Scan for the cell matching the given text and deliver its (x, y) coordinate at center. 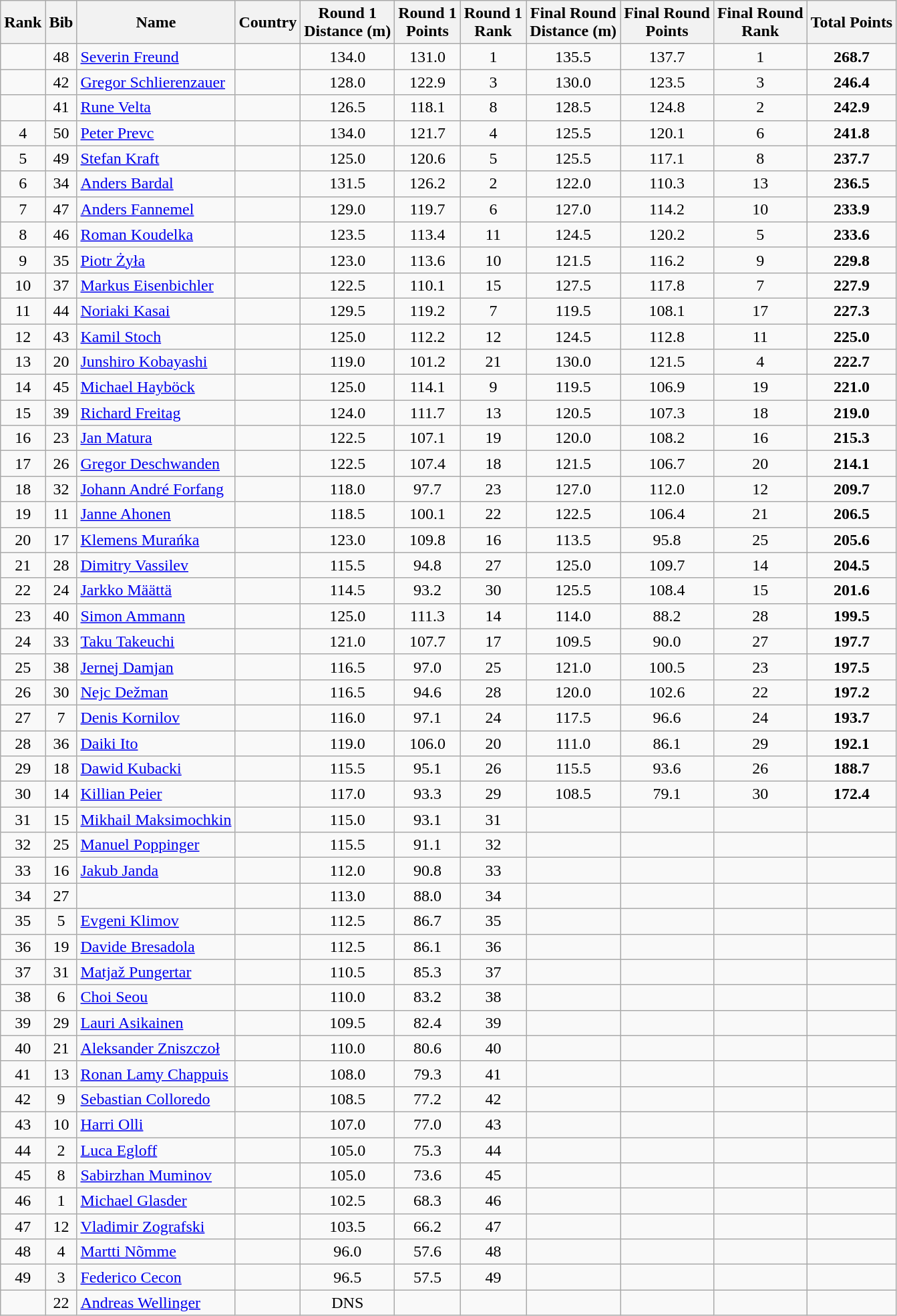
Final Round Distance (m) (573, 23)
246.4 (852, 82)
Johann André Forfang (156, 489)
75.3 (427, 1150)
127.5 (573, 285)
122.9 (427, 82)
83.2 (427, 997)
96.0 (347, 1252)
114.5 (347, 591)
120.6 (427, 158)
101.2 (427, 362)
116.2 (667, 260)
110.3 (667, 184)
114.2 (667, 209)
201.6 (852, 591)
236.5 (852, 184)
Evgeni Klimov (156, 921)
111.0 (573, 744)
122.0 (573, 184)
82.4 (427, 1023)
172.4 (852, 794)
Richard Freitag (156, 413)
93.2 (427, 591)
Gregor Schlierenzauer (156, 82)
Kamil Stoch (156, 336)
68.3 (427, 1201)
97.7 (427, 489)
137.7 (667, 57)
109.8 (427, 540)
Martti Nõmme (156, 1252)
108.0 (347, 1074)
106.4 (667, 514)
124.0 (347, 413)
113.6 (427, 260)
103.5 (347, 1226)
88.0 (427, 896)
Mikhail Maksimochkin (156, 820)
109.7 (667, 565)
107.7 (427, 641)
135.5 (573, 57)
Harri Olli (156, 1124)
107.4 (427, 464)
90.0 (667, 641)
126.5 (347, 108)
57.5 (427, 1277)
79.1 (667, 794)
108.1 (667, 311)
88.2 (667, 616)
129.0 (347, 209)
117.5 (573, 717)
66.2 (427, 1226)
85.3 (427, 972)
97.0 (427, 667)
Sabirzhan Muminov (156, 1176)
126.2 (427, 184)
91.1 (427, 845)
120.1 (667, 133)
120.5 (573, 413)
242.9 (852, 108)
115.0 (347, 820)
113.0 (347, 896)
Junshiro Kobayashi (156, 362)
188.7 (852, 769)
118.1 (427, 108)
Rune Velta (156, 108)
94.6 (427, 692)
108.4 (667, 591)
Matjaž Pungertar (156, 972)
227.9 (852, 285)
79.3 (427, 1074)
111.3 (427, 616)
Janne Ahonen (156, 514)
100.5 (667, 667)
Daiki Ito (156, 744)
128.5 (573, 108)
Total Points (852, 23)
119.7 (427, 209)
114.1 (427, 387)
Anders Fannemel (156, 209)
112.2 (427, 336)
Round 1Rank (493, 23)
Vladimir Zografski (156, 1226)
124.8 (667, 108)
77.0 (427, 1124)
108.2 (667, 438)
107.3 (667, 413)
50 (61, 133)
77.2 (427, 1099)
192.1 (852, 744)
221.0 (852, 387)
129.5 (347, 311)
107.1 (427, 438)
118.0 (347, 489)
241.8 (852, 133)
Roman Koudelka (156, 234)
268.7 (852, 57)
Killian Peier (156, 794)
Andreas Wellinger (156, 1303)
Dawid Kubacki (156, 769)
Piotr Żyła (156, 260)
Davide Bresadola (156, 947)
100.1 (427, 514)
204.5 (852, 565)
114.0 (573, 616)
112.8 (667, 336)
197.2 (852, 692)
Country (268, 23)
Severin Freund (156, 57)
Name (156, 23)
110.5 (347, 972)
117.8 (667, 285)
Anders Bardal (156, 184)
119.2 (427, 311)
Nejc Dežman (156, 692)
DNS (347, 1303)
96.6 (667, 717)
95.1 (427, 769)
Final Round Points (667, 23)
117.0 (347, 794)
215.3 (852, 438)
197.7 (852, 641)
Dimitry Vassilev (156, 565)
Rank (23, 23)
106.0 (427, 744)
97.1 (427, 717)
86.7 (427, 921)
214.1 (852, 464)
Denis Kornilov (156, 717)
106.7 (667, 464)
73.6 (427, 1176)
206.5 (852, 514)
118.5 (347, 514)
Stefan Kraft (156, 158)
Luca Egloff (156, 1150)
Jernej Damjan (156, 667)
110.1 (427, 285)
113.4 (427, 234)
96.5 (347, 1277)
Taku Takeuchi (156, 641)
Jan Matura (156, 438)
Simon Ammann (156, 616)
Michael Hayböck (156, 387)
205.6 (852, 540)
93.3 (427, 794)
117.1 (667, 158)
197.5 (852, 667)
Gregor Deschwanden (156, 464)
Round 1Distance (m) (347, 23)
233.6 (852, 234)
222.7 (852, 362)
128.0 (347, 82)
225.0 (852, 336)
Aleksander Zniszczoł (156, 1048)
93.6 (667, 769)
116.0 (347, 717)
Sebastian Colloredo (156, 1099)
Noriaki Kasai (156, 311)
229.8 (852, 260)
95.8 (667, 540)
93.1 (427, 820)
121.7 (427, 133)
193.7 (852, 717)
57.6 (427, 1252)
Markus Eisenbichler (156, 285)
227.3 (852, 311)
Federico Cecon (156, 1277)
Ronan Lamy Chappuis (156, 1074)
Klemens Murańka (156, 540)
199.5 (852, 616)
Final Round Rank (760, 23)
90.8 (427, 870)
106.9 (667, 387)
80.6 (427, 1048)
113.5 (573, 540)
107.0 (347, 1124)
219.0 (852, 413)
102.6 (667, 692)
Michael Glasder (156, 1201)
Manuel Poppinger (156, 845)
Round 1Points (427, 23)
Lauri Asikainen (156, 1023)
209.7 (852, 489)
111.7 (427, 413)
102.5 (347, 1201)
Jarkko Määttä (156, 591)
233.9 (852, 209)
94.8 (427, 565)
131.0 (427, 57)
Peter Prevc (156, 133)
237.7 (852, 158)
Bib (61, 23)
120.2 (667, 234)
131.5 (347, 184)
Jakub Janda (156, 870)
Choi Seou (156, 997)
